Detect which cell encompasses the target text, then output its (x, y) center coordinate. 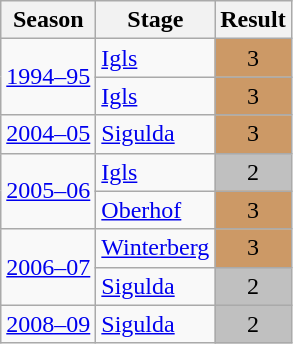
Result (253, 20)
2005–06 (48, 191)
Season (48, 20)
1994–95 (48, 77)
2004–05 (48, 134)
2008–09 (48, 324)
2006–07 (48, 267)
Stage (156, 20)
Oberhof (156, 210)
Winterberg (156, 248)
